Scan for the cell matching the given text and deliver its [X, Y] coordinate at center. 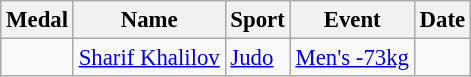
Sharif Khalilov [149, 58]
Medal [38, 20]
Men's -73kg [352, 58]
Date [442, 20]
Event [352, 20]
Judo [258, 58]
Name [149, 20]
Sport [258, 20]
